Provide the (x, y) coordinate of the cell's center where the given text is located.  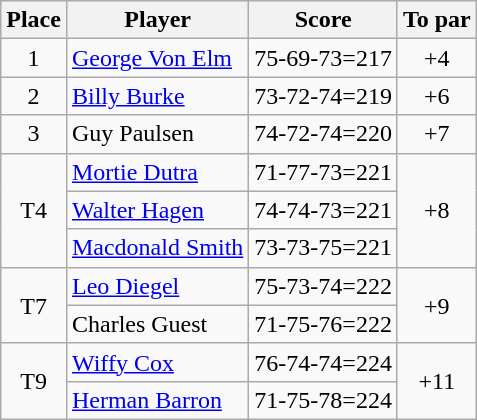
Billy Burke (157, 96)
To par (436, 20)
+11 (436, 381)
Leo Diegel (157, 286)
+4 (436, 58)
75-73-74=222 (324, 286)
T4 (34, 210)
T7 (34, 305)
71-75-76=222 (324, 324)
George Von Elm (157, 58)
74-74-73=221 (324, 210)
76-74-74=224 (324, 362)
75-69-73=217 (324, 58)
Mortie Dutra (157, 172)
Guy Paulsen (157, 134)
Place (34, 20)
+6 (436, 96)
1 (34, 58)
73-72-74=219 (324, 96)
Wiffy Cox (157, 362)
71-75-78=224 (324, 400)
Score (324, 20)
3 (34, 134)
Player (157, 20)
Macdonald Smith (157, 248)
+7 (436, 134)
74-72-74=220 (324, 134)
+9 (436, 305)
2 (34, 96)
Herman Barron (157, 400)
Charles Guest (157, 324)
71-77-73=221 (324, 172)
73-73-75=221 (324, 248)
T9 (34, 381)
Walter Hagen (157, 210)
+8 (436, 210)
